Provide the (X, Y) coordinate of the cell's center where the given text is located.  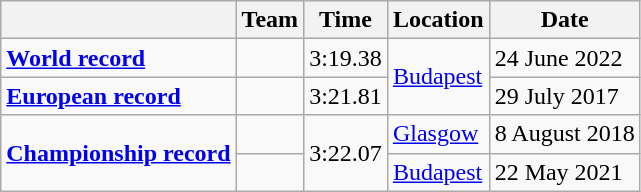
Location (438, 20)
Time (346, 20)
24 June 2022 (564, 58)
29 July 2017 (564, 96)
World record (118, 58)
22 May 2021 (564, 172)
Championship record (118, 153)
European record (118, 96)
Team (270, 20)
Glasgow (438, 134)
3:19.38 (346, 58)
8 August 2018 (564, 134)
Date (564, 20)
3:21.81 (346, 96)
3:22.07 (346, 153)
